Identify which cell holds the provided text, then report its (x, y) central coordinate. 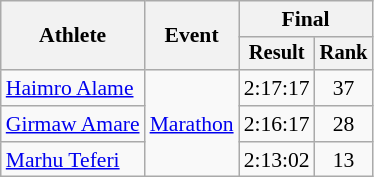
Marathon (192, 124)
2:17:17 (277, 88)
Girmaw Amare (73, 124)
37 (344, 88)
Result (277, 54)
Athlete (73, 36)
Rank (344, 54)
Final (306, 19)
2:16:17 (277, 124)
Haimro Alame (73, 88)
28 (344, 124)
Event (192, 36)
